Locate the cell with the specified text and output its [x, y] center coordinate. 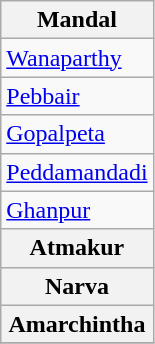
Mandal [77, 20]
Pebbair [77, 96]
Wanaparthy [77, 58]
Ghanpur [77, 210]
Amarchintha [77, 324]
Peddamandadi [77, 172]
Narva [77, 286]
Gopalpeta [77, 134]
Atmakur [77, 248]
